Identify which cell holds the provided text, then report its (X, Y) central coordinate. 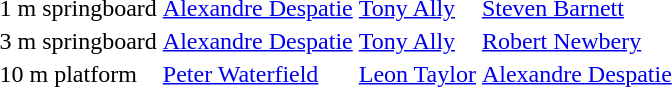
Alexandre Despatie (258, 41)
Tony Ally (417, 41)
